Pinpoint the cell where the given text exists, returning its (X, Y) midpoint coordinate. 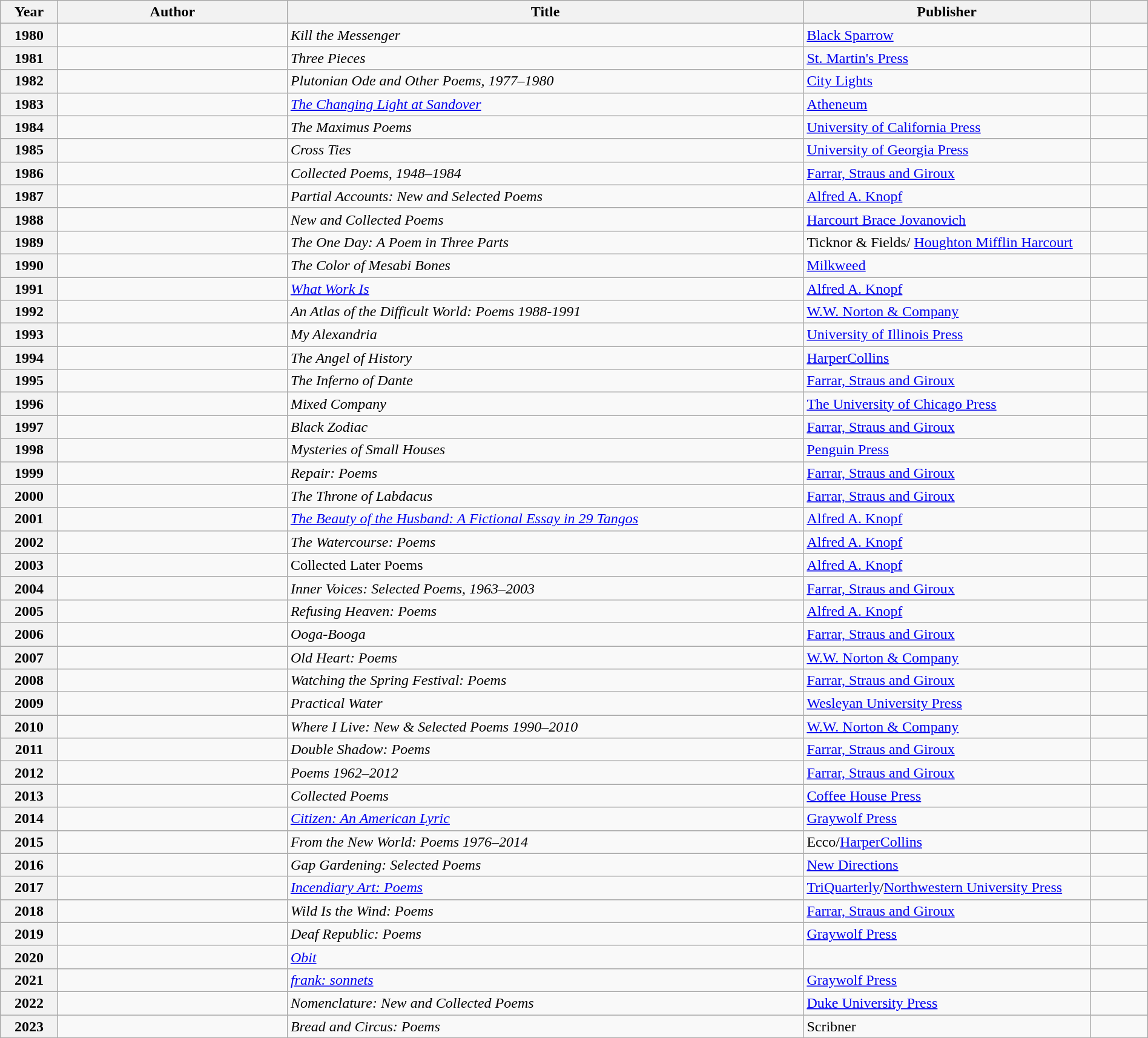
1996 (29, 404)
The University of Chicago Press (947, 404)
Black Sparrow (947, 35)
2012 (29, 773)
The Throne of Labdacus (545, 496)
2022 (29, 1003)
Refusing Heaven: Poems (545, 611)
1988 (29, 219)
Cross Ties (545, 150)
1989 (29, 242)
1997 (29, 427)
The Color of Mesabi Bones (545, 265)
Inner Voices: Selected Poems, 1963–2003 (545, 588)
frank: sonnets (545, 980)
1981 (29, 58)
City Lights (947, 81)
University of Georgia Press (947, 150)
New Directions (947, 865)
Deaf Republic: Poems (545, 934)
Incendiary Art: Poems (545, 888)
2000 (29, 496)
Ooga-Booga (545, 634)
Author (172, 12)
An Atlas of the Difficult World: Poems 1988-1991 (545, 312)
Three Pieces (545, 58)
Penguin Press (947, 450)
1993 (29, 335)
2005 (29, 611)
1995 (29, 381)
Bread and Circus: Poems (545, 1026)
Year (29, 12)
The Inferno of Dante (545, 381)
1982 (29, 81)
New and Collected Poems (545, 219)
1984 (29, 127)
Partial Accounts: New and Selected Poems (545, 196)
1986 (29, 173)
2010 (29, 727)
The Angel of History (545, 358)
2014 (29, 819)
2018 (29, 911)
Watching the Spring Festival: Poems (545, 681)
2013 (29, 796)
The One Day: A Poem in Three Parts (545, 242)
Old Heart: Poems (545, 657)
Ticknor & Fields/ Houghton Mifflin Harcourt (947, 242)
Citizen: An American Lyric (545, 819)
Kill the Messenger (545, 35)
Practical Water (545, 704)
1998 (29, 450)
Wesleyan University Press (947, 704)
Repair: Poems (545, 473)
Coffee House Press (947, 796)
University of California Press (947, 127)
Duke University Press (947, 1003)
1992 (29, 312)
2021 (29, 980)
The Watercourse: Poems (545, 542)
Plutonian Ode and Other Poems, 1977–1980 (545, 81)
1983 (29, 104)
2002 (29, 542)
HarperCollins (947, 358)
Title (545, 12)
Where I Live: New & Selected Poems 1990–2010 (545, 727)
1991 (29, 289)
Milkweed (947, 265)
Nomenclature: New and Collected Poems (545, 1003)
Publisher (947, 12)
2019 (29, 934)
2016 (29, 865)
2023 (29, 1026)
1985 (29, 150)
2003 (29, 565)
From the New World: Poems 1976–2014 (545, 842)
Collected Poems, 1948–1984 (545, 173)
2006 (29, 634)
Collected Poems (545, 796)
2020 (29, 957)
2001 (29, 519)
Harcourt Brace Jovanovich (947, 219)
The Changing Light at Sandover (545, 104)
Gap Gardening: Selected Poems (545, 865)
Collected Later Poems (545, 565)
What Work Is (545, 289)
2007 (29, 657)
1990 (29, 265)
2004 (29, 588)
University of Illinois Press (947, 335)
Scribner (947, 1026)
1999 (29, 473)
TriQuarterly/Northwestern University Press (947, 888)
1987 (29, 196)
My Alexandria (545, 335)
Ecco/HarperCollins (947, 842)
The Beauty of the Husband: A Fictional Essay in 29 Tangos (545, 519)
The Maximus Poems (545, 127)
Mixed Company (545, 404)
Obit (545, 957)
St. Martin's Press (947, 58)
2008 (29, 681)
Poems 1962–2012 (545, 773)
Double Shadow: Poems (545, 750)
Black Zodiac (545, 427)
1980 (29, 35)
Atheneum (947, 104)
Mysteries of Small Houses (545, 450)
2017 (29, 888)
1994 (29, 358)
Wild Is the Wind: Poems (545, 911)
2015 (29, 842)
2011 (29, 750)
2009 (29, 704)
